Locate the cell with the specified text and output its [x, y] center coordinate. 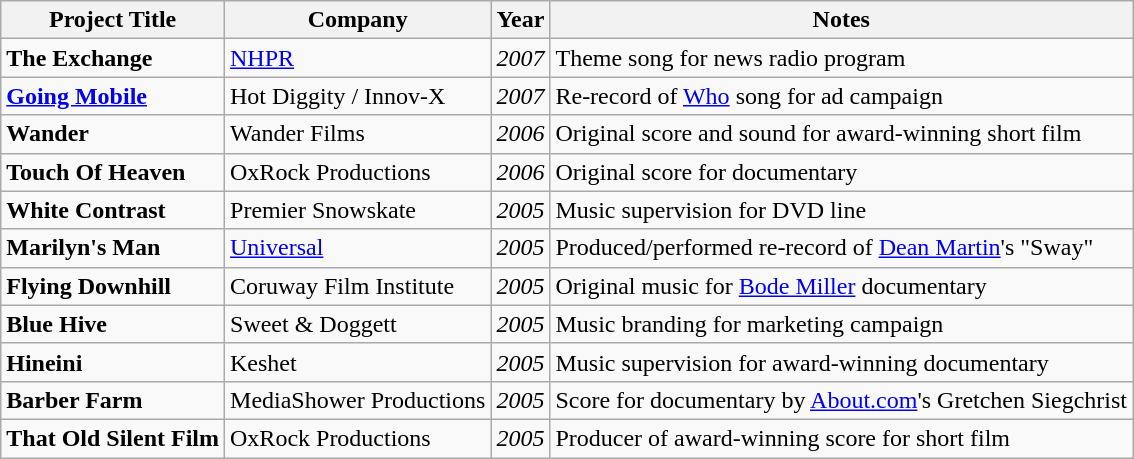
MediaShower Productions [358, 400]
Going Mobile [113, 96]
Barber Farm [113, 400]
Produced/performed re-record of Dean Martin's "Sway" [842, 248]
Project Title [113, 20]
Keshet [358, 362]
Music supervision for award-winning documentary [842, 362]
Company [358, 20]
Touch Of Heaven [113, 172]
Flying Downhill [113, 286]
Re-record of Who song for ad campaign [842, 96]
White Contrast [113, 210]
NHPR [358, 58]
The Exchange [113, 58]
Original score and sound for award-winning short film [842, 134]
Sweet & Doggett [358, 324]
Marilyn's Man [113, 248]
Coruway Film Institute [358, 286]
Theme song for news radio program [842, 58]
Blue Hive [113, 324]
Wander [113, 134]
That Old Silent Film [113, 438]
Year [520, 20]
Original score for documentary [842, 172]
Producer of award-winning score for short film [842, 438]
Premier Snowskate [358, 210]
Hot Diggity / Innov-X [358, 96]
Score for documentary by About.com's Gretchen Siegchrist [842, 400]
Wander Films [358, 134]
Music supervision for DVD line [842, 210]
Hineini [113, 362]
Music branding for marketing campaign [842, 324]
Notes [842, 20]
Universal [358, 248]
Original music for Bode Miller documentary [842, 286]
